Pinpoint the cell where the given text exists, returning its (x, y) midpoint coordinate. 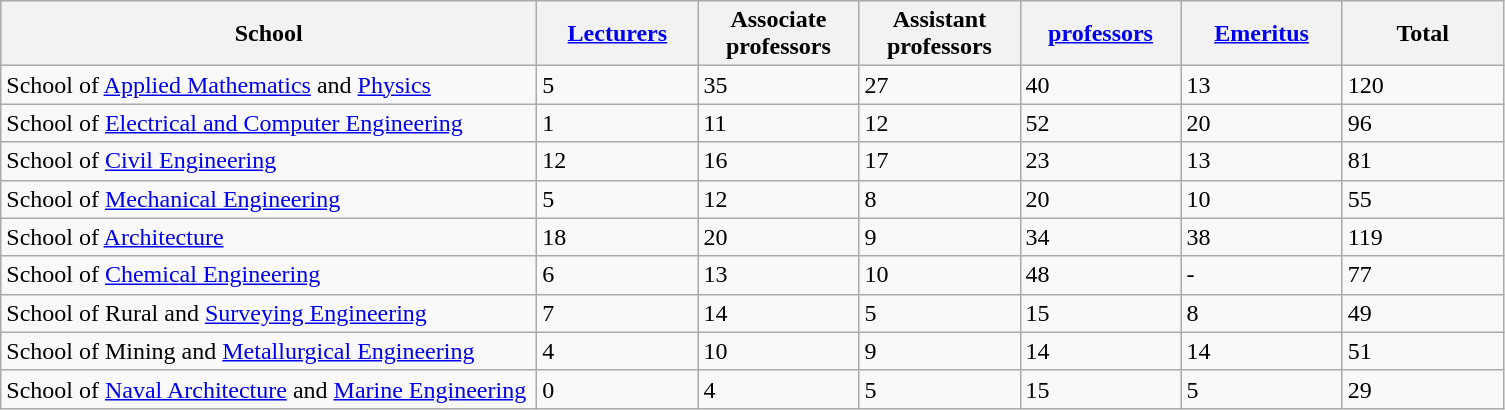
School of Naval Architecture and Marine Engineering (269, 389)
48 (1100, 275)
Associate professors (778, 34)
96 (1422, 123)
School of Architecture (269, 237)
81 (1422, 161)
16 (778, 161)
School of Civil Engineering (269, 161)
120 (1422, 85)
- (1262, 275)
77 (1422, 275)
Emeritus (1262, 34)
51 (1422, 351)
School of Mechanical Engineering (269, 199)
professors (1100, 34)
6 (618, 275)
119 (1422, 237)
Total (1422, 34)
40 (1100, 85)
23 (1100, 161)
School (269, 34)
55 (1422, 199)
0 (618, 389)
18 (618, 237)
49 (1422, 313)
School of Rural and Surveying Engineering (269, 313)
34 (1100, 237)
School of Electrical and Computer Engineering (269, 123)
38 (1262, 237)
Assistant professors (940, 34)
7 (618, 313)
35 (778, 85)
11 (778, 123)
School of Mining and Metallurgical Engineering (269, 351)
School of Chemical Engineering (269, 275)
Lecturers (618, 34)
29 (1422, 389)
1 (618, 123)
School of Applied Mathematics and Physics (269, 85)
52 (1100, 123)
27 (940, 85)
17 (940, 161)
